Identify which cell holds the provided text, then report its [x, y] central coordinate. 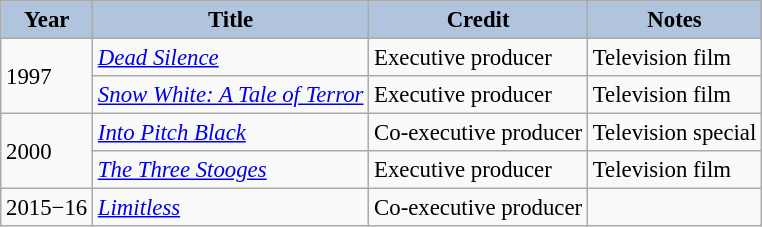
Into Pitch Black [231, 133]
1997 [47, 76]
Year [47, 20]
Snow White: A Tale of Terror [231, 95]
Notes [674, 20]
Limitless [231, 208]
The Three Stooges [231, 170]
2000 [47, 152]
Television special [674, 133]
Title [231, 20]
Dead Silence [231, 58]
2015−16 [47, 208]
Credit [478, 20]
